Extract the [X, Y] coordinate from the center of the cell holding the provided text.  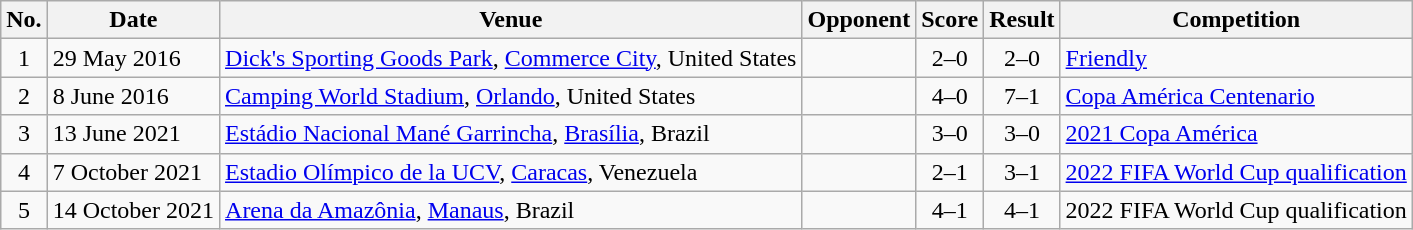
Estádio Nacional Mané Garrincha, Brasília, Brazil [511, 134]
Dick's Sporting Goods Park, Commerce City, United States [511, 58]
Competition [1236, 20]
14 October 2021 [133, 210]
4–0 [950, 96]
1 [24, 58]
7 October 2021 [133, 172]
13 June 2021 [133, 134]
Date [133, 20]
7–1 [1022, 96]
Estadio Olímpico de la UCV, Caracas, Venezuela [511, 172]
2 [24, 96]
3 [24, 134]
4 [24, 172]
5 [24, 210]
Camping World Stadium, Orlando, United States [511, 96]
Venue [511, 20]
Result [1022, 20]
8 June 2016 [133, 96]
No. [24, 20]
Arena da Amazônia, Manaus, Brazil [511, 210]
Score [950, 20]
Friendly [1236, 58]
29 May 2016 [133, 58]
Copa América Centenario [1236, 96]
2021 Copa América [1236, 134]
3–1 [1022, 172]
Opponent [859, 20]
2–1 [950, 172]
